Capture the cell that displays the provided text and extract its [X, Y] central coordinate. 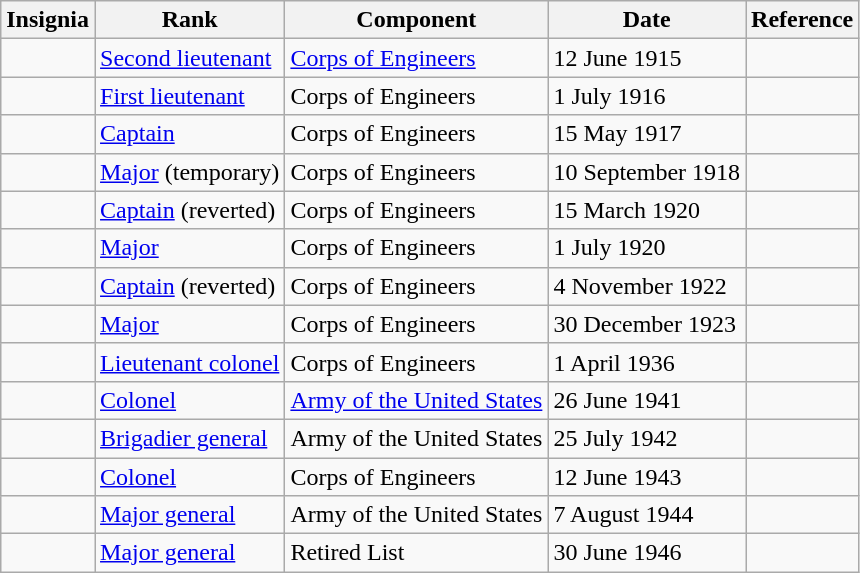
Second lieutenant [190, 58]
Date [647, 20]
25 July 1942 [647, 438]
7 August 1944 [647, 515]
4 November 1922 [647, 286]
15 May 1917 [647, 134]
Component [416, 20]
12 June 1915 [647, 58]
26 June 1941 [647, 400]
1 July 1916 [647, 96]
10 September 1918 [647, 172]
30 December 1923 [647, 324]
15 March 1920 [647, 210]
Rank [190, 20]
Major (temporary) [190, 172]
30 June 1946 [647, 553]
Captain [190, 134]
First lieutenant [190, 96]
Retired List [416, 553]
1 April 1936 [647, 362]
12 June 1943 [647, 477]
Reference [802, 20]
Brigadier general [190, 438]
1 July 1920 [647, 248]
Insignia [48, 20]
Lieutenant colonel [190, 362]
